Detect which cell encompasses the target text, then output its (x, y) center coordinate. 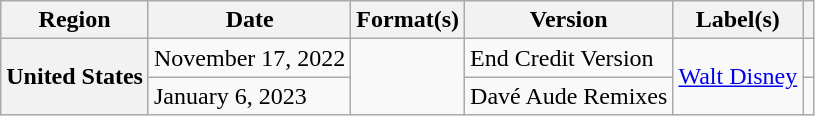
Version (569, 20)
End Credit Version (569, 58)
Region (75, 20)
Format(s) (408, 20)
Date (249, 20)
Davé Aude Remixes (569, 96)
January 6, 2023 (249, 96)
United States (75, 77)
Walt Disney (738, 77)
Label(s) (738, 20)
November 17, 2022 (249, 58)
